Capture the cell that displays the provided text and extract its (x, y) central coordinate. 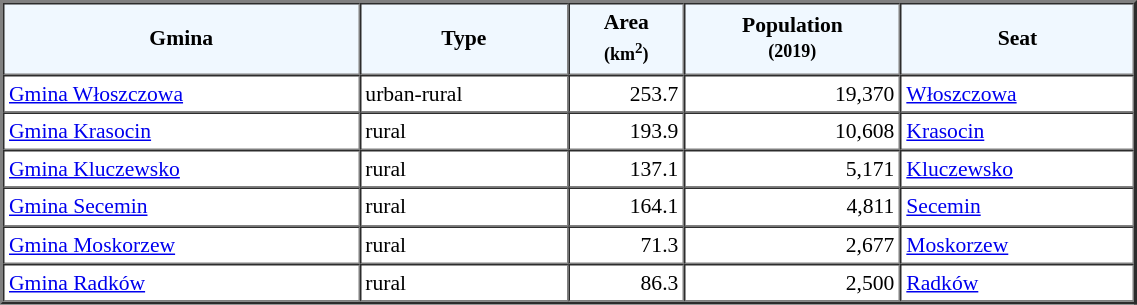
71.3 (626, 245)
Gmina Moskorzew (181, 245)
5,171 (792, 169)
164.1 (626, 207)
86.3 (626, 283)
Radków (1017, 283)
Secemin (1017, 207)
2,677 (792, 245)
Gmina Radków (181, 283)
Włoszczowa (1017, 93)
urban-rural (464, 93)
Gmina Secemin (181, 207)
Gmina Włoszczowa (181, 93)
Gmina Krasocin (181, 131)
Type (464, 38)
Krasocin (1017, 131)
Moskorzew (1017, 245)
19,370 (792, 93)
Kluczewsko (1017, 169)
2,500 (792, 283)
Gmina Kluczewsko (181, 169)
Seat (1017, 38)
4,811 (792, 207)
10,608 (792, 131)
137.1 (626, 169)
253.7 (626, 93)
Area(km2) (626, 38)
Population(2019) (792, 38)
Gmina (181, 38)
193.9 (626, 131)
